Return the (x, y) coordinate for the center point of the cell that contains the specified text.  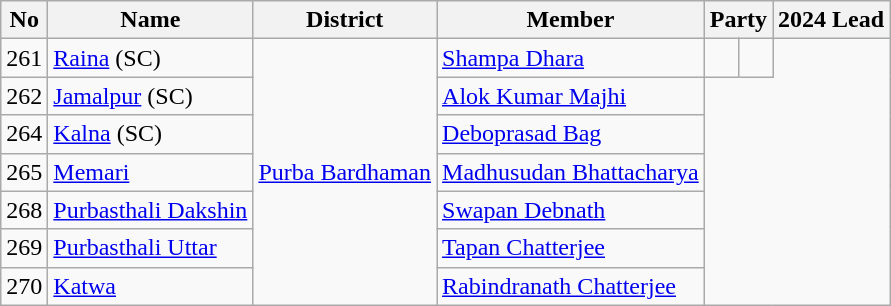
Purba Bardhaman (345, 172)
Madhusudan Bhattacharya (571, 172)
Party (738, 20)
Memari (150, 172)
Alok Kumar Majhi (571, 96)
Deboprasad Bag (571, 134)
261 (24, 58)
268 (24, 210)
Shampa Dhara (571, 58)
269 (24, 248)
2024 Lead (832, 20)
Swapan Debnath (571, 210)
Name (150, 20)
Rabindranath Chatterjee (571, 286)
Kalna (SC) (150, 134)
Member (571, 20)
Purbasthali Uttar (150, 248)
Katwa (150, 286)
No (24, 20)
District (345, 20)
Purbasthali Dakshin (150, 210)
Tapan Chatterjee (571, 248)
Jamalpur (SC) (150, 96)
264 (24, 134)
Raina (SC) (150, 58)
262 (24, 96)
270 (24, 286)
265 (24, 172)
